Find where the given text appears and provide that cell's center as [X, Y] coordinate. 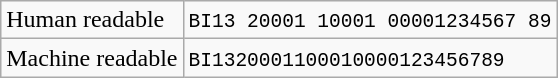
BI1320001100010000123456789 [370, 58]
Machine readable [92, 58]
Human readable [92, 20]
BI13 20001 10001 00001234567 89 [370, 20]
